Return the (X, Y) coordinate for the center point of the cell that contains the specified text.  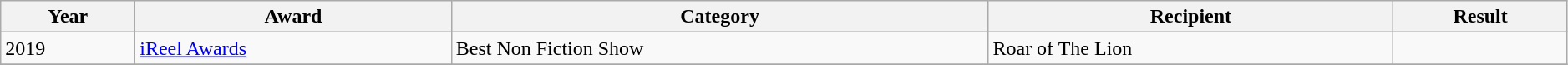
Best Non Fiction Show (720, 48)
Result (1480, 17)
Category (720, 17)
Recipient (1191, 17)
iReel Awards (293, 48)
Year (69, 17)
2019 (69, 48)
Roar of The Lion (1191, 48)
Award (293, 17)
